Pinpoint the cell where the given text exists, returning its (X, Y) midpoint coordinate. 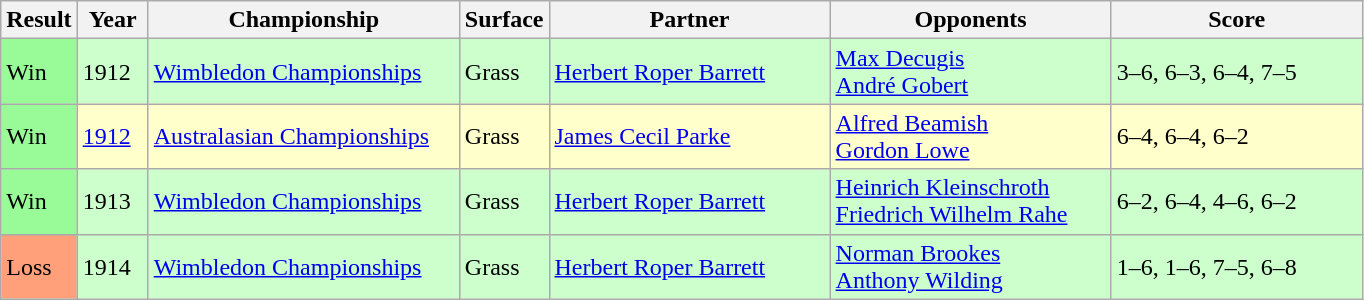
Alfred Beamish Gordon Lowe (970, 136)
Loss (39, 266)
Result (39, 20)
Opponents (970, 20)
Norman Brookes Anthony Wilding (970, 266)
3–6, 6–3, 6–4, 7–5 (1236, 72)
Score (1236, 20)
Heinrich Kleinschroth Friedrich Wilhelm Rahe (970, 202)
6–2, 6–4, 4–6, 6–2 (1236, 202)
Year (112, 20)
Australasian Championships (304, 136)
1913 (112, 202)
James Cecil Parke (690, 136)
Surface (504, 20)
Partner (690, 20)
Max Decugis André Gobert (970, 72)
6–4, 6–4, 6–2 (1236, 136)
1914 (112, 266)
1–6, 1–6, 7–5, 6–8 (1236, 266)
Championship (304, 20)
